Capture the cell that displays the provided text and extract its [x, y] central coordinate. 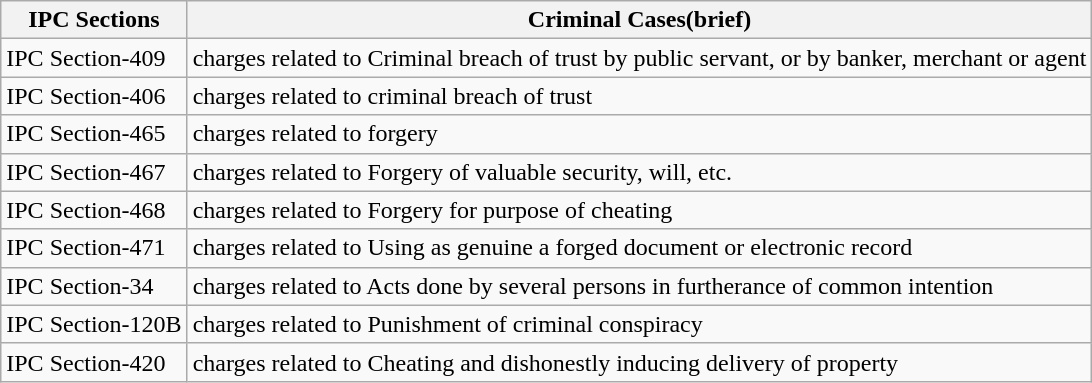
charges related to criminal breach of trust [640, 96]
charges related to Cheating and dishonestly inducing delivery of property [640, 362]
IPC Sections [94, 20]
IPC Section-420 [94, 362]
IPC Section-409 [94, 58]
IPC Section-465 [94, 134]
IPC Section-406 [94, 96]
IPC Section-468 [94, 210]
charges related to Forgery of valuable security, will, etc. [640, 172]
charges related to forgery [640, 134]
charges related to Punishment of criminal conspiracy [640, 324]
IPC Section-467 [94, 172]
charges related to Acts done by several persons in furtherance of common intention [640, 286]
IPC Section-120B [94, 324]
IPC Section-34 [94, 286]
IPC Section-471 [94, 248]
charges related to Using as genuine a forged document or electronic record [640, 248]
Criminal Cases(brief) [640, 20]
charges related to Forgery for purpose of cheating [640, 210]
charges related to Criminal breach of trust by public servant, or by banker, merchant or agent [640, 58]
